Pinpoint the cell where the given text exists, returning its (X, Y) midpoint coordinate. 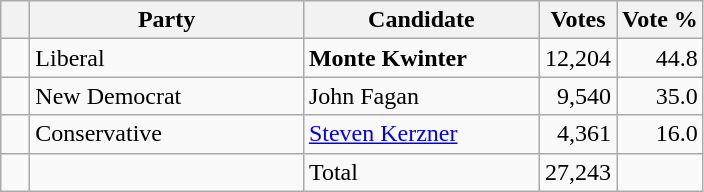
4,361 (578, 134)
12,204 (578, 58)
16.0 (660, 134)
Vote % (660, 20)
44.8 (660, 58)
Steven Kerzner (421, 134)
9,540 (578, 96)
35.0 (660, 96)
27,243 (578, 172)
Conservative (167, 134)
Liberal (167, 58)
New Democrat (167, 96)
Party (167, 20)
Total (421, 172)
Votes (578, 20)
Monte Kwinter (421, 58)
Candidate (421, 20)
John Fagan (421, 96)
